For the text-containing cell, return its midpoint in [X, Y] coordinate format. 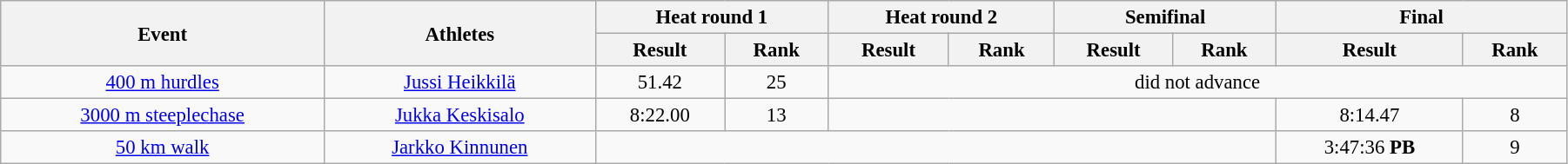
Semifinal [1166, 17]
Heat round 1 [712, 17]
Athletes [460, 33]
Final [1421, 17]
did not advance [1197, 82]
8:14.47 [1370, 115]
50 km walk [163, 148]
Jarkko Kinnunen [460, 148]
3000 m steeplechase [163, 115]
Event [163, 33]
Heat round 2 [941, 17]
Jukka Keskisalo [460, 115]
51.42 [660, 82]
13 [776, 115]
400 m hurdles [163, 82]
8 [1514, 115]
Jussi Heikkilä [460, 82]
25 [776, 82]
9 [1514, 148]
8:22.00 [660, 115]
3:47:36 PB [1370, 148]
